From the cell containing the given text, extract its center point as [x, y] coordinate. 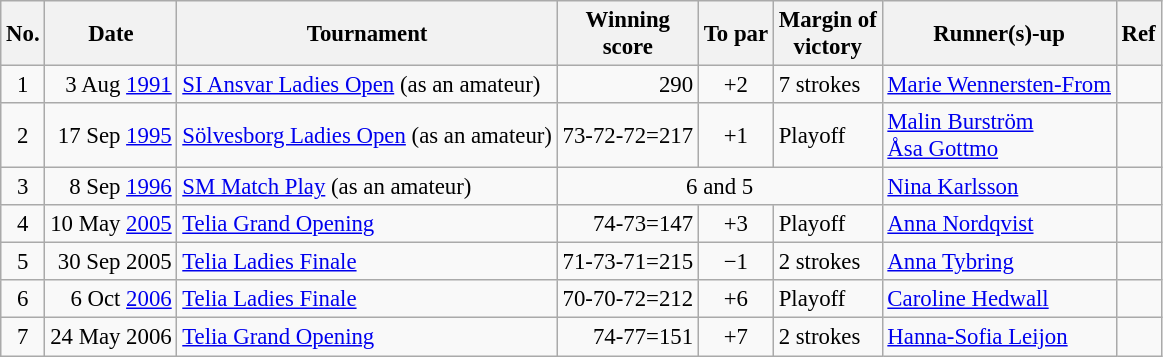
+3 [736, 224]
8 Sep 1996 [111, 187]
71-73-71=215 [628, 262]
Runner(s)-up [999, 34]
3 [23, 187]
Ref [1138, 34]
5 [23, 262]
6 Oct 2006 [111, 299]
SI Ansvar Ladies Open (as an amateur) [367, 85]
7 [23, 337]
10 May 2005 [111, 224]
30 Sep 2005 [111, 262]
3 Aug 1991 [111, 85]
1 [23, 85]
Date [111, 34]
Winningscore [628, 34]
Margin ofvictory [828, 34]
SM Match Play (as an amateur) [367, 187]
Marie Wennersten-From [999, 85]
No. [23, 34]
To par [736, 34]
24 May 2006 [111, 337]
2 [23, 136]
6 and 5 [720, 187]
+6 [736, 299]
73-72-72=217 [628, 136]
7 strokes [828, 85]
−1 [736, 262]
4 [23, 224]
Sölvesborg Ladies Open (as an amateur) [367, 136]
70-70-72=212 [628, 299]
Tournament [367, 34]
+2 [736, 85]
+7 [736, 337]
Caroline Hedwall [999, 299]
+1 [736, 136]
74-77=151 [628, 337]
17 Sep 1995 [111, 136]
Nina Karlsson [999, 187]
Hanna-Sofia Leijon [999, 337]
290 [628, 85]
6 [23, 299]
Anna Tybring [999, 262]
74-73=147 [628, 224]
Anna Nordqvist [999, 224]
Malin Burström Åsa Gottmo [999, 136]
